Determine the [x, y] coordinate at the center of the cell enclosing the given text.  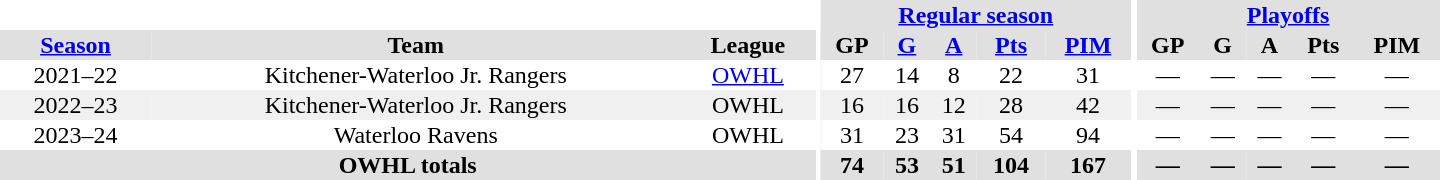
53 [908, 165]
2023–24 [76, 135]
54 [1011, 135]
104 [1011, 165]
51 [954, 165]
OWHL totals [408, 165]
Team [416, 45]
Regular season [976, 15]
27 [852, 75]
167 [1088, 165]
Playoffs [1288, 15]
22 [1011, 75]
League [748, 45]
Waterloo Ravens [416, 135]
12 [954, 105]
23 [908, 135]
8 [954, 75]
28 [1011, 105]
74 [852, 165]
2022–23 [76, 105]
42 [1088, 105]
Season [76, 45]
2021–22 [76, 75]
14 [908, 75]
94 [1088, 135]
